For the text-containing cell, return its midpoint in [x, y] coordinate format. 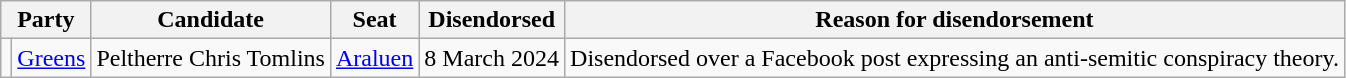
8 March 2024 [492, 58]
Candidate [211, 20]
Reason for disendorsement [955, 20]
Party [46, 20]
Peltherre Chris Tomlins [211, 58]
Araluen [374, 58]
Seat [374, 20]
Disendorsed [492, 20]
Greens [52, 58]
Disendorsed over a Facebook post expressing an anti-semitic conspiracy theory. [955, 58]
